Capture the cell that displays the provided text and extract its [x, y] central coordinate. 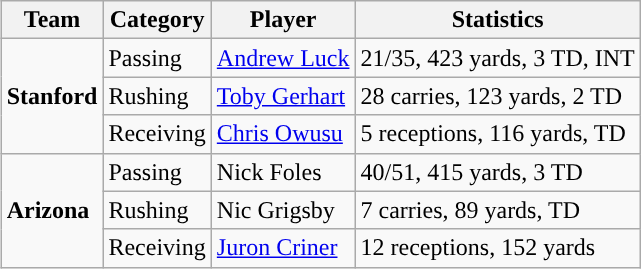
Chris Owusu [283, 134]
Andrew Luck [283, 58]
Nick Foles [283, 172]
Nic Grigsby [283, 210]
7 carries, 89 yards, TD [498, 210]
Team [52, 20]
Statistics [498, 20]
Category [157, 20]
21/35, 423 yards, 3 TD, INT [498, 58]
Player [283, 20]
28 carries, 123 yards, 2 TD [498, 96]
5 receptions, 116 yards, TD [498, 134]
Juron Criner [283, 248]
12 receptions, 152 yards [498, 248]
40/51, 415 yards, 3 TD [498, 172]
Toby Gerhart [283, 96]
Arizona [52, 210]
Stanford [52, 96]
